Identify which cell holds the provided text, then report its (x, y) central coordinate. 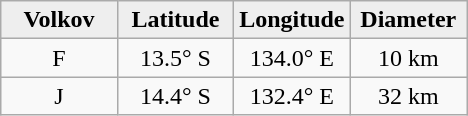
134.0° E (292, 58)
10 km (408, 58)
13.5° S (175, 58)
Volkov (59, 20)
14.4° S (175, 96)
132.4° E (292, 96)
32 km (408, 96)
F (59, 58)
Diameter (408, 20)
Latitude (175, 20)
J (59, 96)
Longitude (292, 20)
